Scan for the cell matching the given text and deliver its (x, y) coordinate at center. 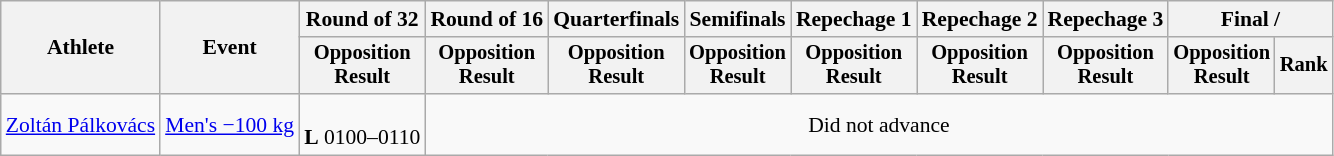
Round of 16 (486, 19)
Repechage 3 (1106, 19)
Event (230, 48)
L 0100–0110 (362, 124)
Round of 32 (362, 19)
Zoltán Pálkovács (80, 124)
Athlete (80, 48)
Semifinals (738, 19)
Final / (1250, 19)
Did not advance (878, 124)
Rank (1304, 66)
Men's −100 kg (230, 124)
Quarterfinals (616, 19)
Repechage 1 (854, 19)
Repechage 2 (980, 19)
